Search for the cell housing the specified text and yield its (x, y) center coordinate. 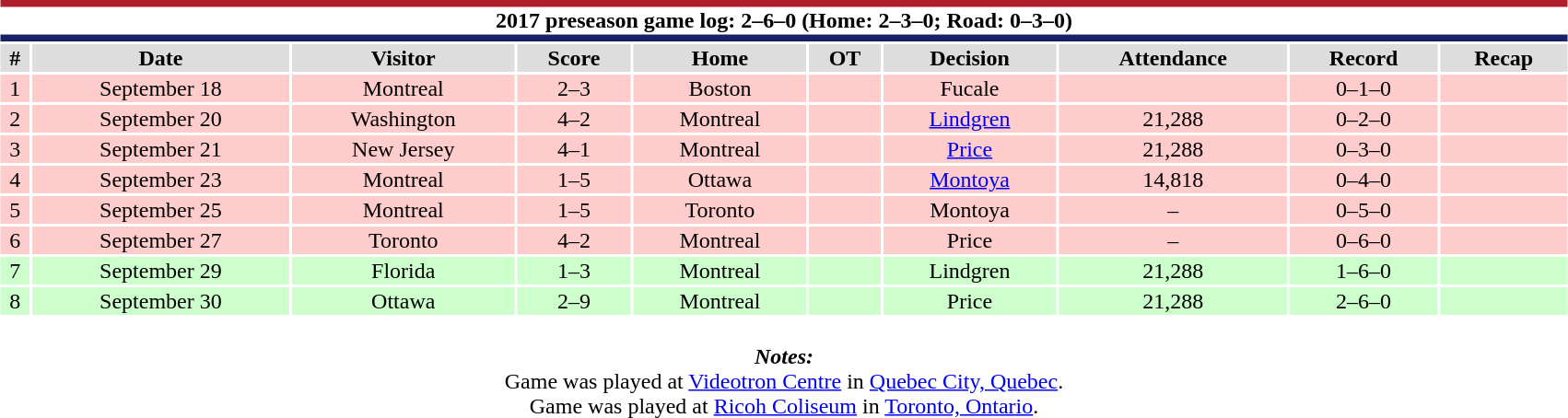
OT (845, 58)
0–1–0 (1363, 88)
September 21 (160, 149)
September 23 (160, 180)
1 (15, 88)
1–6–0 (1363, 271)
September 25 (160, 210)
6 (15, 240)
0–2–0 (1363, 119)
September 20 (160, 119)
7 (15, 271)
Date (160, 58)
0–6–0 (1363, 240)
Record (1363, 58)
0–4–0 (1363, 180)
14,818 (1173, 180)
1–3 (573, 271)
2–6–0 (1363, 301)
0–3–0 (1363, 149)
0–5–0 (1363, 210)
September 30 (160, 301)
2 (15, 119)
New Jersey (404, 149)
Decision (969, 58)
4 (15, 180)
Attendance (1173, 58)
Home (720, 58)
September 27 (160, 240)
Recap (1504, 58)
3 (15, 149)
2–3 (573, 88)
Fucale (969, 88)
2017 preseason game log: 2–6–0 (Home: 2–3–0; Road: 0–3–0) (784, 20)
4–1 (573, 149)
September 18 (160, 88)
8 (15, 301)
Florida (404, 271)
Boston (720, 88)
Score (573, 58)
Washington (404, 119)
2–9 (573, 301)
5 (15, 210)
September 29 (160, 271)
Visitor (404, 58)
# (15, 58)
